Locate the cell with the specified text and output its [x, y] center coordinate. 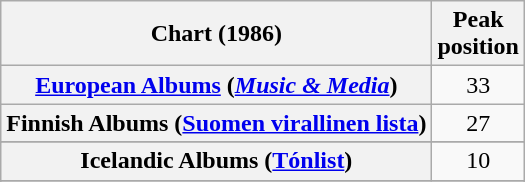
33 [478, 85]
27 [478, 123]
Chart (1986) [216, 34]
10 [478, 161]
Peak position [478, 34]
Icelandic Albums (Tónlist) [216, 161]
Finnish Albums (Suomen virallinen lista) [216, 123]
European Albums (Music & Media) [216, 85]
